Find where the given text appears and provide that cell's center as (x, y) coordinate. 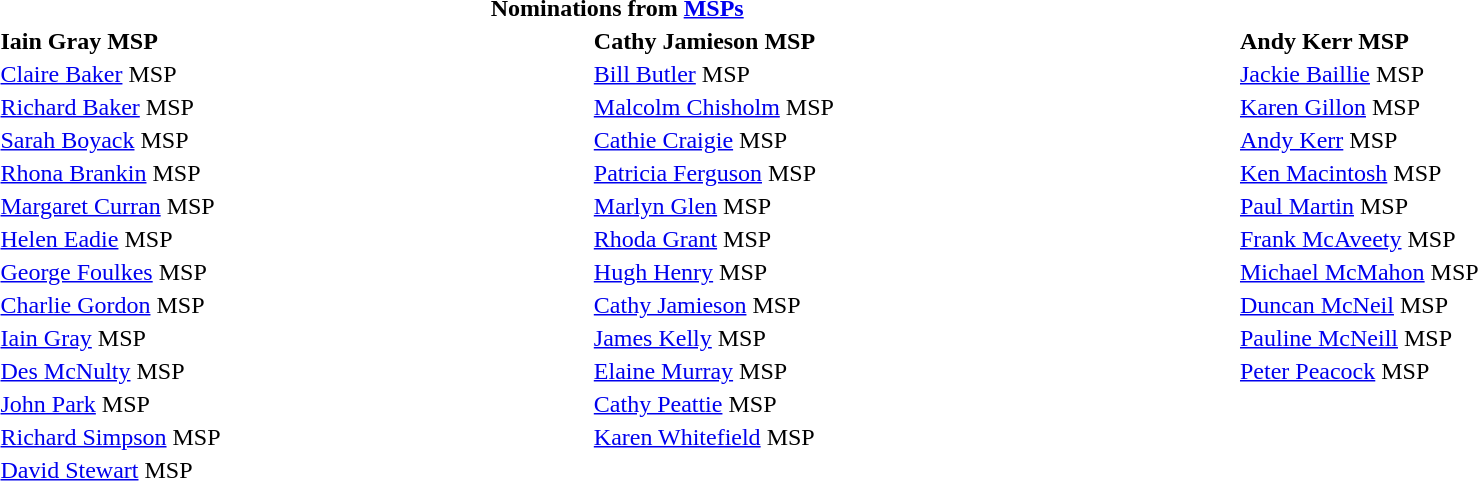
Karen Whitefield MSP (914, 437)
Elaine Murray MSP (914, 371)
Marlyn Glen MSP (914, 206)
Hugh Henry MSP (914, 272)
Cathie Craigie MSP (914, 140)
Rhoda Grant MSP (914, 239)
James Kelly MSP (914, 338)
Malcolm Chisholm MSP (914, 107)
Patricia Ferguson MSP (914, 173)
Bill Butler MSP (914, 74)
Cathy Peattie MSP (914, 404)
